Return (x, y) of the center of cell containing provided text 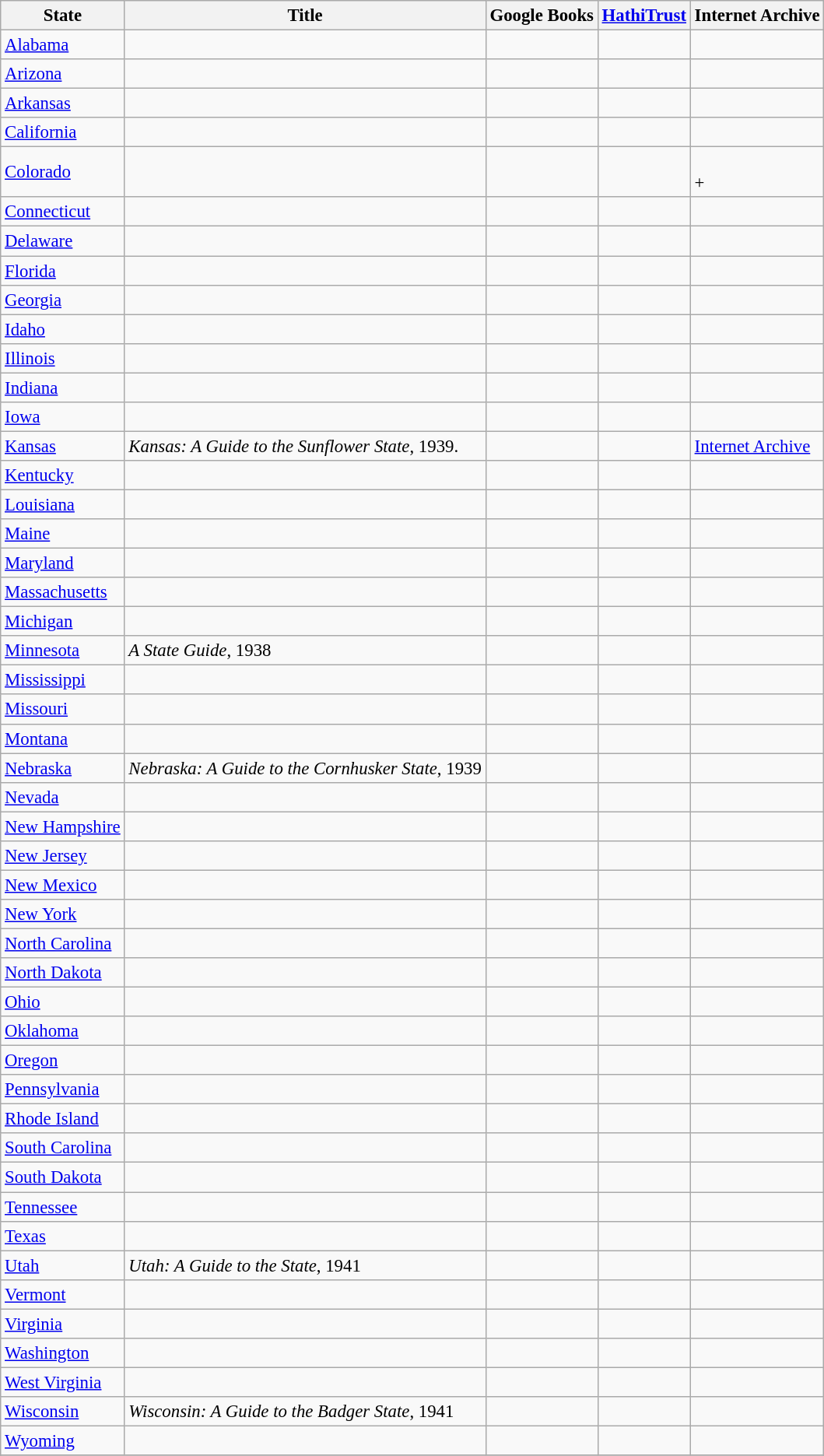
+ (757, 173)
North Dakota (62, 973)
Nevada (62, 797)
Utah: A Guide to the State, 1941 (305, 1265)
Idaho (62, 329)
Minnesota (62, 651)
South Carolina (62, 1148)
HathiTrust (644, 16)
Illinois (62, 358)
Utah (62, 1265)
Title (305, 16)
South Dakota (62, 1177)
Wisconsin (62, 1412)
Pennsylvania (62, 1089)
Massachusetts (62, 592)
New Hampshire (62, 826)
Arizona (62, 74)
Washington (62, 1353)
New Mexico (62, 885)
Oregon (62, 1061)
State (62, 16)
North Carolina (62, 943)
Missouri (62, 710)
A State Guide, 1938 (305, 651)
New York (62, 914)
Iowa (62, 417)
Ohio (62, 1002)
New Jersey (62, 856)
Maine (62, 534)
Louisiana (62, 504)
Virginia (62, 1324)
Wisconsin: A Guide to the Badger State, 1941 (305, 1412)
Kansas: A Guide to the Sunflower State, 1939. (305, 446)
West Virginia (62, 1382)
Alabama (62, 45)
Indiana (62, 388)
Nebraska: A Guide to the Cornhusker State, 1939 (305, 768)
Florida (62, 271)
Colorado (62, 173)
Arkansas (62, 103)
Mississippi (62, 680)
Montana (62, 739)
Rhode Island (62, 1119)
Kansas (62, 446)
Texas (62, 1236)
Michigan (62, 622)
California (62, 132)
Delaware (62, 241)
Connecticut (62, 212)
Oklahoma (62, 1031)
Maryland (62, 563)
Tennessee (62, 1207)
Google Books (542, 16)
Kentucky (62, 475)
Georgia (62, 300)
Vermont (62, 1294)
Nebraska (62, 768)
Wyoming (62, 1440)
